Pinpoint the cell where the given text exists, returning its (X, Y) midpoint coordinate. 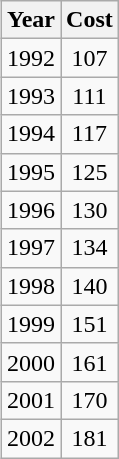
117 (90, 134)
1997 (30, 248)
2002 (30, 438)
161 (90, 362)
130 (90, 210)
140 (90, 286)
2000 (30, 362)
Year (30, 20)
181 (90, 438)
1996 (30, 210)
1992 (30, 58)
1998 (30, 286)
170 (90, 400)
134 (90, 248)
1995 (30, 172)
2001 (30, 400)
1994 (30, 134)
107 (90, 58)
1993 (30, 96)
Cost (90, 20)
151 (90, 324)
125 (90, 172)
1999 (30, 324)
111 (90, 96)
